Return [X, Y] of the center of cell containing provided text 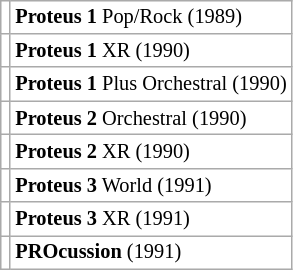
Proteus 2 XR (1990) [150, 152]
Proteus 1 Plus Orchestral (1990) [150, 84]
Proteus 1 Pop/Rock (1989) [150, 17]
Proteus 3 World (1991) [150, 185]
PROcussion (1991) [150, 253]
Proteus 1 XR (1990) [150, 51]
Proteus 2 Orchestral (1990) [150, 118]
Proteus 3 XR (1991) [150, 219]
